Capture the cell that displays the provided text and extract its [x, y] central coordinate. 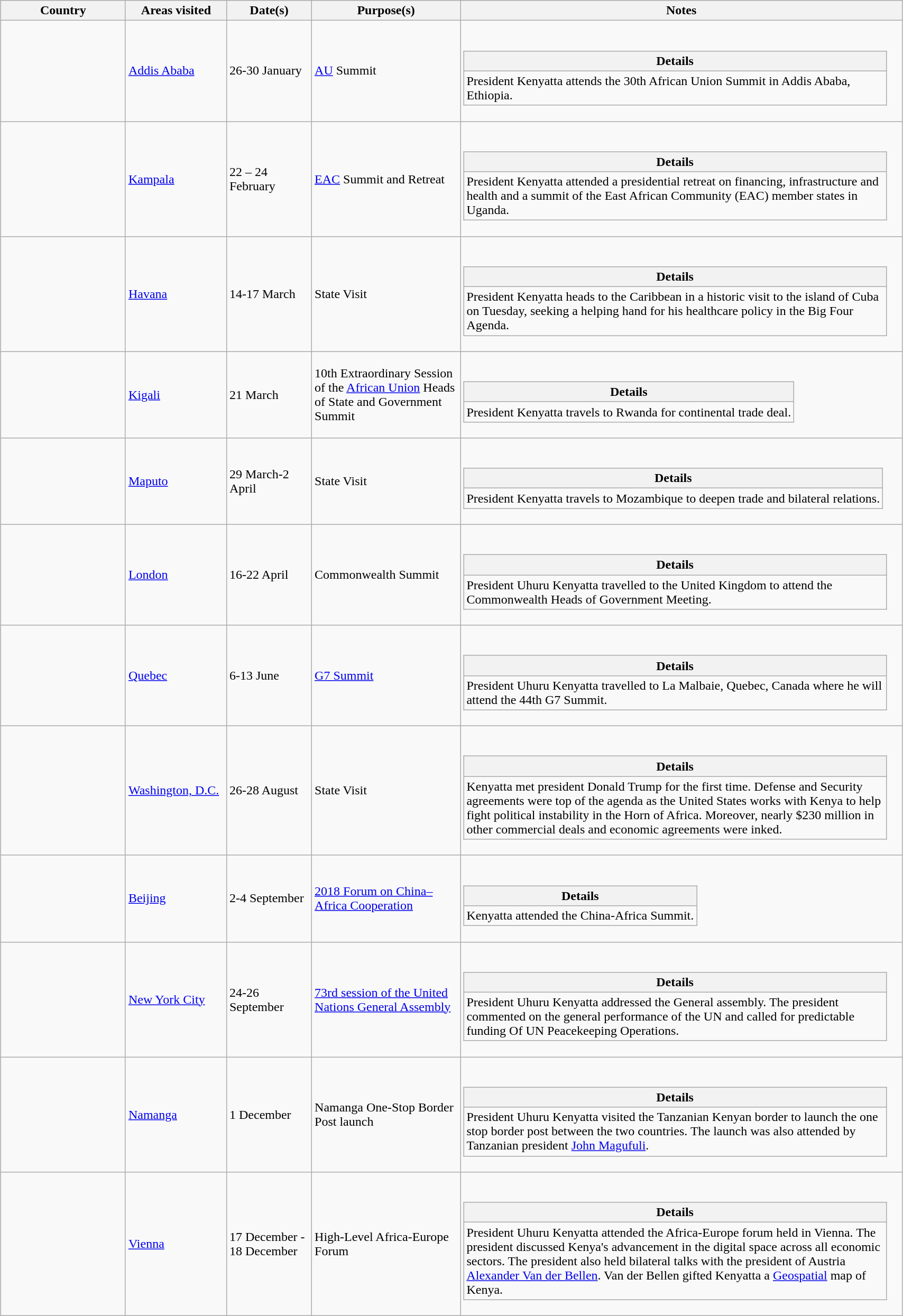
Havana [176, 294]
21 March [269, 395]
17 December - 18 December [269, 1244]
AU Summit [386, 71]
26-30 January [269, 71]
2018 Forum on China–Africa Cooperation [386, 898]
Areas visited [176, 11]
16-22 April [269, 575]
Addis Ababa [176, 71]
Kenyatta attended the China-Africa Summit. [580, 916]
High-Level Africa-Europe Forum [386, 1244]
29 March-2 April [269, 481]
London [176, 575]
Kigali [176, 395]
Namanga One-Stop Border Post launch [386, 1115]
Beijing [176, 898]
EAC Summit and Retreat [386, 179]
26-28 August [269, 791]
10th Extraordinary Session of the African Union Heads of State and Government Summit [386, 395]
Washington, D.C. [176, 791]
Details President Uhuru Kenyatta travelled to the United Kingdom to attend the Commonwealth Heads of Government Meeting. [681, 575]
President Kenyatta attends the 30th African Union Summit in Addis Ababa, Ethiopia. [675, 88]
Namanga [176, 1115]
President Kenyatta travels to Mozambique to deepen trade and bilateral relations. [674, 498]
Maputo [176, 481]
Details President Kenyatta attends the 30th African Union Summit in Addis Ababa, Ethiopia. [681, 71]
Purpose(s) [386, 11]
G7 Summit [386, 675]
President Kenyatta travels to Rwanda for continental trade deal. [629, 412]
Country [63, 11]
President Uhuru Kenyatta travelled to La Malbaie, Quebec, Canada where he will attend the 44th G7 Summit. [675, 692]
Date(s) [269, 11]
2-4 September [269, 898]
14-17 March [269, 294]
Quebec [176, 675]
Details Kenyatta attended the China-Africa Summit. [681, 898]
Details President Kenyatta travels to Mozambique to deepen trade and bilateral relations. [681, 481]
24-26 September [269, 999]
Vienna [176, 1244]
22 – 24 February [269, 179]
Details President Kenyatta travels to Rwanda for continental trade deal. [681, 395]
Details President Uhuru Kenyatta travelled to La Malbaie, Quebec, Canada where he will attend the 44th G7 Summit. [681, 675]
Kampala [176, 179]
1 December [269, 1115]
President Uhuru Kenyatta travelled to the United Kingdom to attend the Commonwealth Heads of Government Meeting. [675, 592]
Notes [681, 11]
6-13 June [269, 675]
Commonwealth Summit [386, 575]
New York City [176, 999]
73rd session of the United Nations General Assembly [386, 999]
